Capture the cell that displays the provided text and extract its (X, Y) central coordinate. 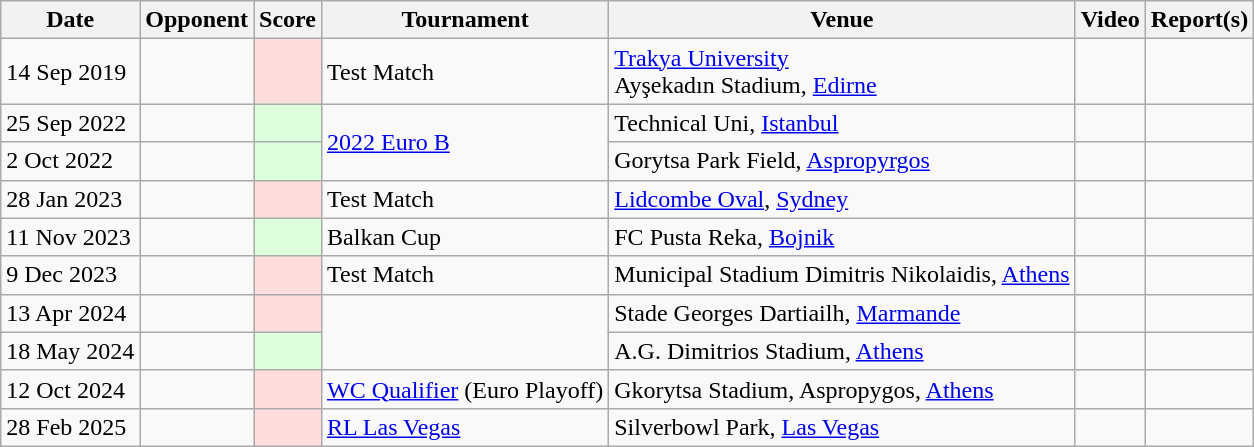
Report(s) (1199, 20)
RL Las Vegas (466, 427)
Date (70, 20)
Gorytsa Park Field, Aspropyrgos (842, 161)
Technical Uni, Istanbul (842, 123)
Silverbowl Park, Las Vegas (842, 427)
WC Qualifier (Euro Playoff) (466, 389)
12 Oct 2024 (70, 389)
25 Sep 2022 (70, 123)
13 Apr 2024 (70, 313)
Lidcombe Oval, Sydney (842, 199)
Score (288, 20)
Balkan Cup (466, 237)
Gkorytsa Stadium, Aspropygos, Athens (842, 389)
A.G. Dimitrios Stadium, Athens (842, 351)
Trakya University Ayşekadın Stadium, Edirne (842, 72)
14 Sep 2019 (70, 72)
9 Dec 2023 (70, 275)
Stade Georges Dartiailh, Marmande (842, 313)
2022 Euro B (466, 142)
Video (1110, 20)
Venue (842, 20)
FC Pusta Reka, Bojnik (842, 237)
2 Oct 2022 (70, 161)
11 Nov 2023 (70, 237)
Municipal Stadium Dimitris Nikolaidis, Athens (842, 275)
Tournament (466, 20)
Opponent (197, 20)
28 Feb 2025 (70, 427)
18 May 2024 (70, 351)
28 Jan 2023 (70, 199)
